Provide the (x, y) coordinate of the cell's center where the given text is located.  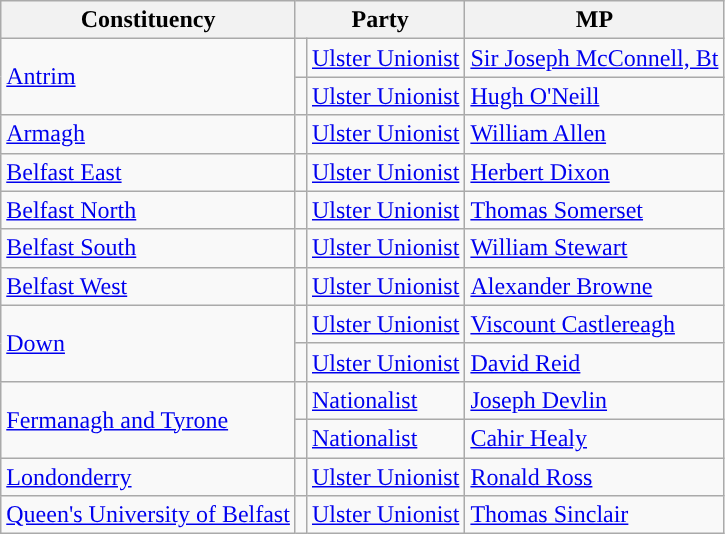
David Reid (594, 362)
Belfast East (148, 172)
Viscount Castlereagh (594, 324)
Belfast South (148, 248)
Joseph Devlin (594, 400)
Antrim (148, 77)
Down (148, 343)
Belfast West (148, 286)
Belfast North (148, 210)
Herbert Dixon (594, 172)
Londonderry (148, 477)
Queen's University of Belfast (148, 515)
Sir Joseph McConnell, Bt (594, 58)
Party (380, 20)
Fermanagh and Tyrone (148, 419)
Constituency (148, 20)
Cahir Healy (594, 438)
MP (594, 20)
Hugh O'Neill (594, 96)
Thomas Somerset (594, 210)
Thomas Sinclair (594, 515)
William Stewart (594, 248)
Ronald Ross (594, 477)
Armagh (148, 134)
William Allen (594, 134)
Alexander Browne (594, 286)
